Provide the [X, Y] coordinate of the cell's center where the given text is located.  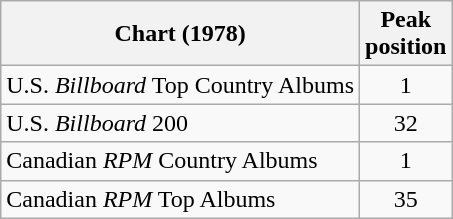
U.S. Billboard 200 [180, 123]
Canadian RPM Top Albums [180, 199]
32 [406, 123]
Peakposition [406, 34]
Canadian RPM Country Albums [180, 161]
U.S. Billboard Top Country Albums [180, 85]
35 [406, 199]
Chart (1978) [180, 34]
